Output the [x, y] coordinate of the center of the cell containing the given text.  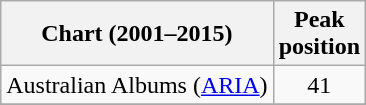
Peakposition [319, 34]
41 [319, 85]
Australian Albums (ARIA) [137, 85]
Chart (2001–2015) [137, 34]
